Output the (X, Y) coordinate of the center of the cell containing the given text.  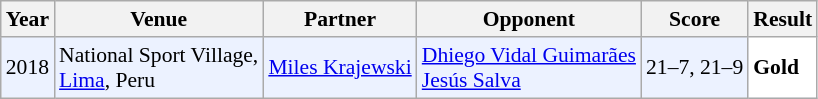
Opponent (529, 19)
Year (28, 19)
National Sport Village,Lima, Peru (158, 68)
Miles Krajewski (340, 68)
21–7, 21–9 (694, 68)
Score (694, 19)
Result (782, 19)
2018 (28, 68)
Venue (158, 19)
Partner (340, 19)
Gold (782, 68)
Dhiego Vidal Guimarães Jesús Salva (529, 68)
